Provide the [X, Y] coordinate of the cell's center where the given text is located.  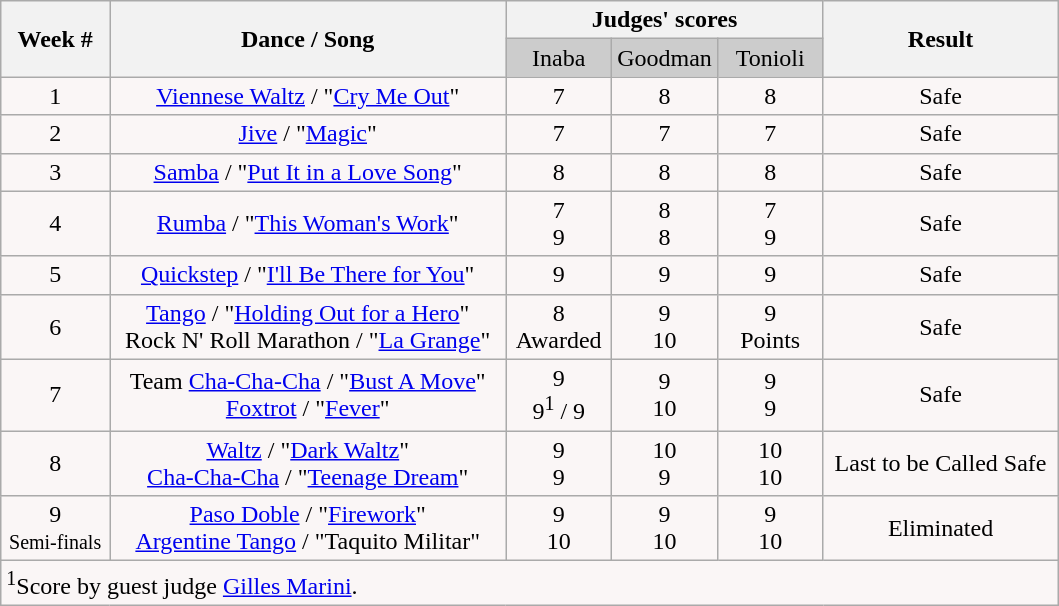
2 [56, 134]
6 [56, 326]
9Points [770, 326]
991 / 9 [559, 395]
Result [940, 39]
9Semi-finals [56, 528]
Tango / "Holding Out for a Hero"Rock N' Roll Marathon / "La Grange" [308, 326]
8 8 [665, 224]
3 [56, 172]
Judges' scores [664, 20]
Tonioli [770, 58]
Inaba [559, 58]
4 [56, 224]
Jive / "Magic" [308, 134]
5 [56, 275]
9 9 [559, 464]
1Score by guest judge Gilles Marini. [530, 584]
99 [770, 395]
Paso Doble / "Firework"Argentine Tango / "Taquito Militar" [308, 528]
1 [56, 96]
8Awarded [559, 326]
Last to be Called Safe [940, 464]
Quickstep / "I'll Be There for You" [308, 275]
1010 [770, 464]
109 [665, 464]
Eliminated [940, 528]
Goodman [665, 58]
Dance / Song [308, 39]
Samba / "Put It in a Love Song" [308, 172]
Viennese Waltz / "Cry Me Out" [308, 96]
Rumba / "This Woman's Work" [308, 224]
Waltz / "Dark Waltz" Cha-Cha-Cha / "Teenage Dream" [308, 464]
Team Cha-Cha-Cha / "Bust A Move"Foxtrot / "Fever" [308, 395]
Week # [56, 39]
